Provide the [x, y] coordinate of the cell's center where the given text is located.  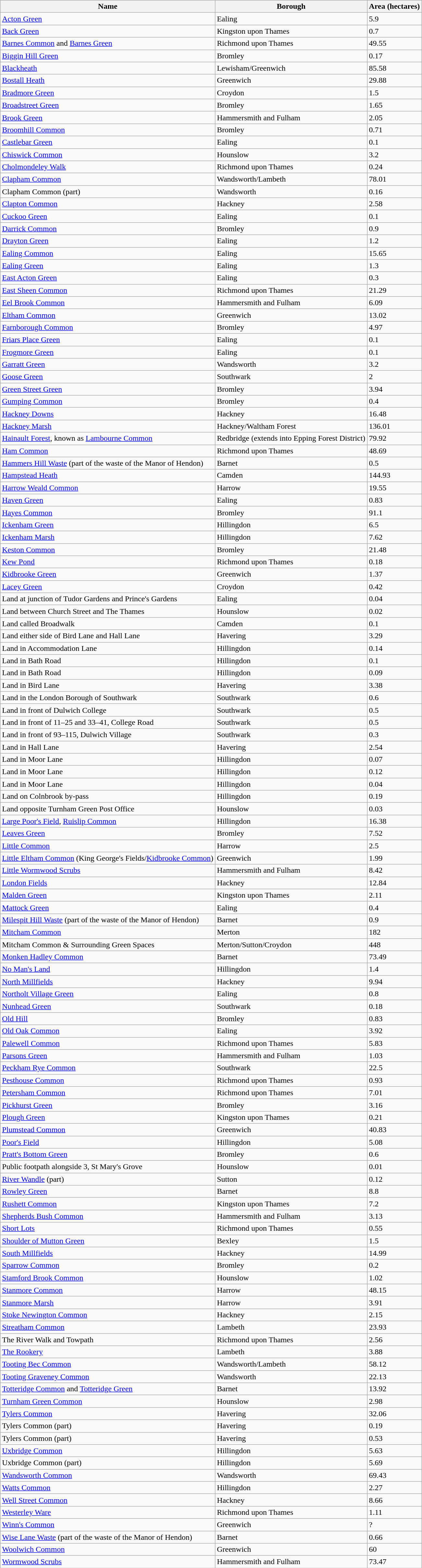
5.08 [394, 1142]
448 [394, 945]
2.58 [394, 204]
Palewell Common [108, 1043]
3.13 [394, 1216]
Broomhill Common [108, 130]
Woolwich Common [108, 1550]
Plough Green [108, 1117]
Stoke Newington Common [108, 1315]
Tooting Bec Common [108, 1364]
91.1 [394, 512]
0.02 [394, 611]
Stanmore Marsh [108, 1302]
London Fields [108, 883]
16.48 [394, 414]
Green Street Green [108, 389]
32.06 [394, 1414]
Bexley [291, 1241]
69.43 [394, 1475]
Winn's Common [108, 1525]
Wise Lane Waste (part of the waste of the Manor of Hendon) [108, 1537]
Hackney Marsh [108, 426]
Clapham Common (part) [108, 192]
3.92 [394, 1031]
Rushett Common [108, 1204]
0.93 [394, 1080]
Broadstreet Green [108, 105]
Land called Broadwalk [108, 624]
8.66 [394, 1500]
0.71 [394, 130]
0.55 [394, 1228]
0.66 [394, 1537]
Barnes Common and Barnes Green [108, 43]
Mattock Green [108, 907]
Blackheath [108, 68]
1.3 [394, 266]
Keston Common [108, 550]
6.09 [394, 303]
Land on Colnbrook by-pass [108, 796]
1.02 [394, 1278]
Hammers Hill Waste (part of the waste of the Manor of Hendon) [108, 463]
2.05 [394, 117]
Poor's Field [108, 1142]
Ickenham Green [108, 525]
2.11 [394, 895]
Streatham Common [108, 1327]
3.29 [394, 636]
5.63 [394, 1451]
2.54 [394, 747]
85.58 [394, 68]
4.97 [394, 327]
Kidbrooke Green [108, 574]
North Millfields [108, 982]
Large Poor's Field, Ruislip Common [108, 821]
0.53 [394, 1438]
40.83 [394, 1130]
Eel Brook Common [108, 303]
48.69 [394, 451]
Turnham Green Common [108, 1401]
3.94 [394, 389]
East Acton Green [108, 278]
Land opposite Turnham Green Post Office [108, 809]
Castlebar Green [108, 142]
Hayes Common [108, 512]
1.2 [394, 241]
Land in the London Borough of Southwark [108, 698]
2.56 [394, 1340]
Land in front of 11–25 and 33–41, College Road [108, 722]
Well Street Common [108, 1500]
Redbridge (extends into Epping Forest District) [291, 438]
Darrick Common [108, 229]
21.48 [394, 550]
22.13 [394, 1377]
3.38 [394, 685]
Land either side of Bird Lane and Hall Lane [108, 636]
Gumping Common [108, 401]
Harrow Weald Common [108, 488]
River Wandle (part) [108, 1179]
Name [108, 6]
Stanmore Common [108, 1290]
Hackney/Waltham Forest [291, 426]
144.93 [394, 475]
1.03 [394, 1056]
Sparrow Common [108, 1265]
1.4 [394, 969]
1.37 [394, 574]
78.01 [394, 179]
Haven Green [108, 500]
73.49 [394, 957]
Cholmondeley Walk [108, 167]
Cuckoo Green [108, 216]
Clapton Common [108, 204]
Ealing Common [108, 253]
1.99 [394, 858]
Tylers Common [108, 1414]
0.09 [394, 673]
2.27 [394, 1488]
13.02 [394, 315]
8.42 [394, 870]
East Sheen Common [108, 290]
Little Eltham Common (King George's Fields/Kidbrooke Common) [108, 858]
Goose Green [108, 377]
2 [394, 377]
182 [394, 932]
Land in front of 93–115, Dulwich Village [108, 735]
5.69 [394, 1463]
6.5 [394, 525]
Northolt Village Green [108, 994]
0.7 [394, 31]
Wormwood Scrubs [108, 1562]
Clapham Common [108, 179]
Leaves Green [108, 833]
Watts Common [108, 1488]
Pesthouse Common [108, 1080]
48.15 [394, 1290]
Milespit Hill Waste (part of the waste of the Manor of Hendon) [108, 920]
Land in front of Dulwich College [108, 710]
Public footpath alongside 3, St Mary's Grove [108, 1167]
21.29 [394, 290]
Back Green [108, 31]
Little Wormwood Scrubs [108, 870]
Hampstead Heath [108, 475]
Biggin Hill Green [108, 56]
Malden Green [108, 895]
Borough [291, 6]
Land in Accommodation Lane [108, 648]
Area (hectares) [394, 6]
79.92 [394, 438]
Uxbridge Common (part) [108, 1463]
Sutton [291, 1179]
23.93 [394, 1327]
0.16 [394, 192]
Totteridge Common and Totteridge Green [108, 1389]
0.01 [394, 1167]
0.14 [394, 648]
Stamford Brook Common [108, 1278]
0.17 [394, 56]
Farnborough Common [108, 327]
Lacey Green [108, 587]
Peckham Rye Common [108, 1068]
136.01 [394, 426]
0.2 [394, 1265]
0.24 [394, 167]
Garratt Green [108, 365]
Hackney Downs [108, 414]
3.88 [394, 1352]
73.47 [394, 1562]
7.52 [394, 833]
Brook Green [108, 117]
7.2 [394, 1204]
49.55 [394, 43]
5.9 [394, 19]
Bostall Heath [108, 80]
1.11 [394, 1512]
Land in Bird Lane [108, 685]
Little Common [108, 846]
Lewisham/Greenwich [291, 68]
0.07 [394, 760]
9.94 [394, 982]
Land in Hall Lane [108, 747]
29.88 [394, 80]
Shepherds Bush Common [108, 1216]
0.8 [394, 994]
0.42 [394, 587]
Chiswick Common [108, 155]
Nunhead Green [108, 1006]
Tooting Graveney Common [108, 1377]
15.65 [394, 253]
Old Oak Common [108, 1031]
14.99 [394, 1253]
Ealing Green [108, 266]
Drayton Green [108, 241]
Shoulder of Mutton Green [108, 1241]
Ickenham Marsh [108, 537]
Uxbridge Common [108, 1451]
3.16 [394, 1105]
Pratt's Bottom Green [108, 1155]
Pickhurst Green [108, 1105]
Westerley Ware [108, 1512]
Monken Hadley Common [108, 957]
No Man's Land [108, 969]
Petersham Common [108, 1093]
5.83 [394, 1043]
2.15 [394, 1315]
0.03 [394, 809]
22.5 [394, 1068]
Land between Church Street and The Thames [108, 611]
3.91 [394, 1302]
The River Walk and Towpath [108, 1340]
2.5 [394, 846]
7.62 [394, 537]
60 [394, 1550]
The Rookery [108, 1352]
Acton Green [108, 19]
19.55 [394, 488]
South Millfields [108, 1253]
Land at junction of Tudor Gardens and Prince's Gardens [108, 599]
? [394, 1525]
Merton/Sutton/Croydon [291, 945]
58.12 [394, 1364]
Merton [291, 932]
Old Hill [108, 1019]
16.38 [394, 821]
Frogmore Green [108, 352]
Wandsworth Common [108, 1475]
1.65 [394, 105]
13.92 [394, 1389]
Mitcham Common [108, 932]
Plumstead Common [108, 1130]
7.01 [394, 1093]
Ham Common [108, 451]
8.8 [394, 1191]
Short Lots [108, 1228]
Hainault Forest, known as Lambourne Common [108, 438]
0.21 [394, 1117]
2.98 [394, 1401]
Friars Place Green [108, 340]
Kew Pond [108, 562]
Eltham Common [108, 315]
Mitcham Common & Surrounding Green Spaces [108, 945]
Bradmore Green [108, 93]
Parsons Green [108, 1056]
12.84 [394, 883]
Rowley Green [108, 1191]
